Determine the (X, Y) coordinate at the center of the cell enclosing the given text.  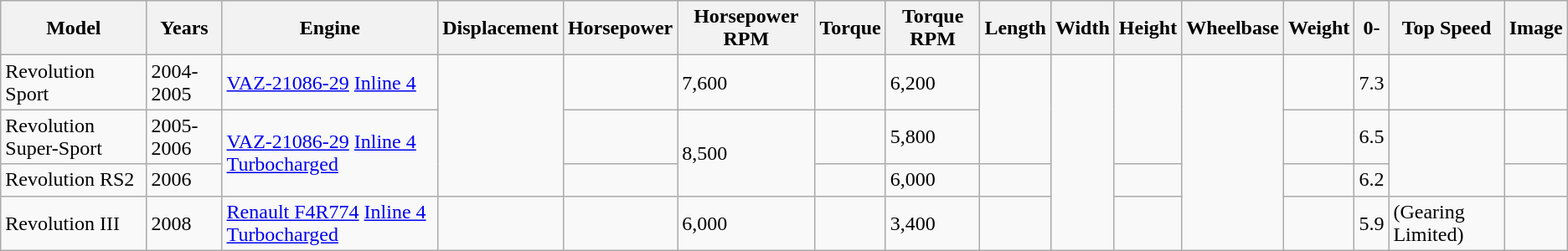
Years (184, 28)
VAZ-21086-29 Inline 4 (330, 82)
0- (1372, 28)
Top Speed (1447, 28)
Renault F4R774 Inline 4 Turbocharged (330, 223)
Revolution Super-Sport (74, 137)
2005-2006 (184, 137)
Wheelbase (1233, 28)
Displacement (501, 28)
2008 (184, 223)
Weight (1318, 28)
Revolution III (74, 223)
Horsepower (620, 28)
6.2 (1372, 180)
(Gearing Limited) (1447, 223)
Model (74, 28)
5.9 (1372, 223)
3,400 (933, 223)
6.5 (1372, 137)
Height (1148, 28)
Revolution RS2 (74, 180)
Length (1015, 28)
7,600 (746, 82)
Revolution Sport (74, 82)
2006 (184, 180)
Torque RPM (933, 28)
Horsepower RPM (746, 28)
6,200 (933, 82)
VAZ-21086-29 Inline 4 Turbocharged (330, 152)
Image (1536, 28)
8,500 (746, 152)
Engine (330, 28)
Width (1082, 28)
2004-2005 (184, 82)
7.3 (1372, 82)
5,800 (933, 137)
Torque (850, 28)
